For the text-containing cell, return its midpoint in (X, Y) coordinate format. 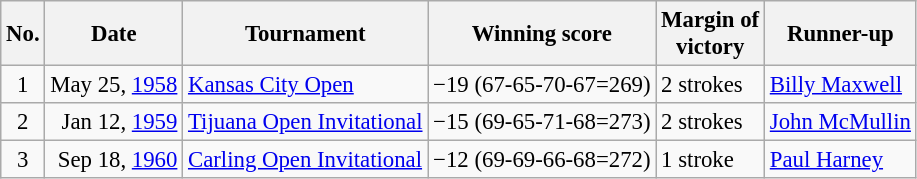
Winning score (542, 34)
Tournament (306, 34)
No. (23, 34)
1 (23, 85)
−19 (67-65-70-67=269) (542, 85)
Billy Maxwell (840, 85)
Carling Open Invitational (306, 160)
Jan 12, 1959 (114, 122)
John McMullin (840, 122)
Runner-up (840, 34)
Paul Harney (840, 160)
3 (23, 160)
May 25, 1958 (114, 85)
Sep 18, 1960 (114, 160)
Date (114, 34)
−15 (69-65-71-68=273) (542, 122)
1 stroke (710, 160)
2 (23, 122)
Margin ofvictory (710, 34)
Kansas City Open (306, 85)
Tijuana Open Invitational (306, 122)
−12 (69-69-66-68=272) (542, 160)
